Extract the (X, Y) coordinate from the center of the cell holding the provided text.  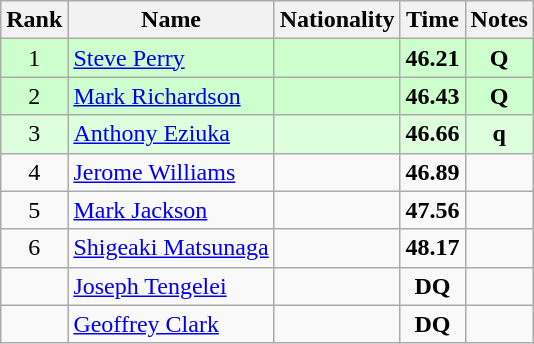
Joseph Tengelei (171, 286)
Name (171, 20)
48.17 (432, 248)
Geoffrey Clark (171, 324)
q (499, 134)
6 (34, 248)
46.66 (432, 134)
Jerome Williams (171, 172)
46.89 (432, 172)
Shigeaki Matsunaga (171, 248)
Nationality (337, 20)
Rank (34, 20)
Time (432, 20)
1 (34, 58)
46.43 (432, 96)
3 (34, 134)
Mark Jackson (171, 210)
5 (34, 210)
46.21 (432, 58)
Steve Perry (171, 58)
Anthony Eziuka (171, 134)
47.56 (432, 210)
Mark Richardson (171, 96)
4 (34, 172)
Notes (499, 20)
2 (34, 96)
